Search for the cell housing the specified text and yield its (X, Y) center coordinate. 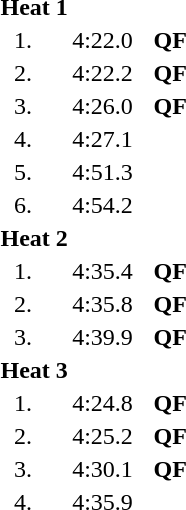
4:54.2 (102, 205)
4:35.4 (102, 271)
4:39.9 (102, 337)
4:25.2 (102, 436)
4:22.2 (102, 73)
4:24.8 (102, 403)
4:26.0 (102, 106)
4:30.1 (102, 469)
4:35.8 (102, 304)
4:51.3 (102, 172)
4:22.0 (102, 40)
4:27.1 (102, 139)
